Determine the (x, y) coordinate at the center of the cell enclosing the given text.  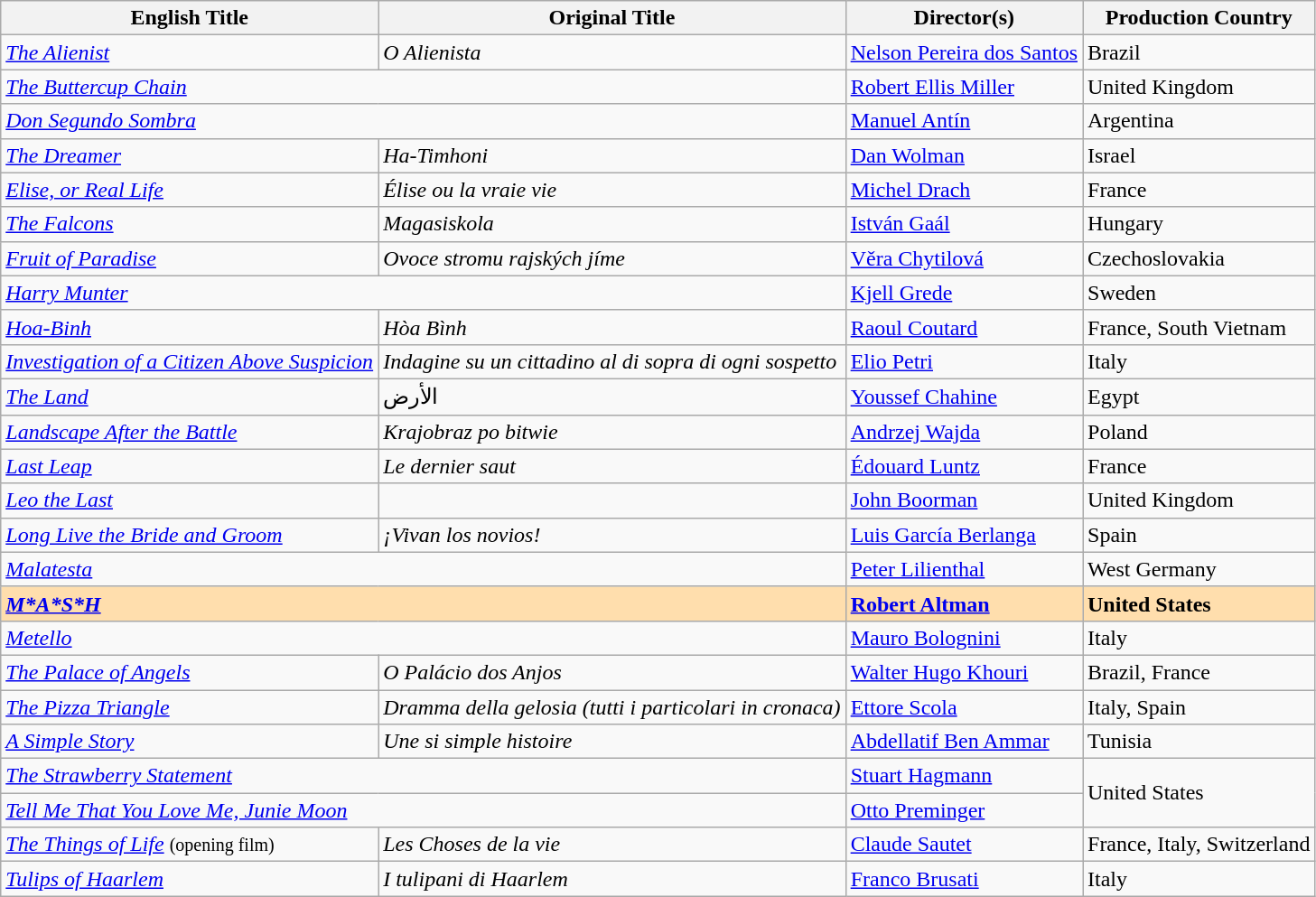
English Title (190, 18)
Élise ou la vraie vie (612, 190)
Walter Hugo Khouri (964, 672)
The Alienist (190, 52)
The Falcons (190, 224)
Le dernier saut (612, 466)
Poland (1198, 432)
Investigation of a Citizen Above Suspicion (190, 361)
Youssef Chahine (964, 397)
Elio Petri (964, 361)
West Germany (1198, 569)
Édouard Luntz (964, 466)
Argentina (1198, 121)
Tunisia (1198, 742)
Egypt (1198, 397)
¡Vivan los novios! (612, 535)
Sweden (1198, 293)
Director(s) (964, 18)
Metello (423, 638)
Otto Preminger (964, 810)
Israel (1198, 155)
Hungary (1198, 224)
The Dreamer (190, 155)
Tulips of Haarlem (190, 879)
Ettore Scola (964, 707)
The Palace of Angels (190, 672)
The Strawberry Statement (423, 776)
Magasiskola (612, 224)
Les Choses de la vie (612, 845)
The Things of Life (opening film) (190, 845)
Elise, or Real Life (190, 190)
Original Title (612, 18)
Last Leap (190, 466)
Tell Me That You Love Me, Junie Moon (423, 810)
M*A*S*H (423, 603)
O Alienista (612, 52)
Dramma della gelosia (tutti i particolari in cronaca) (612, 707)
Italy, Spain (1198, 707)
Krajobraz po bitwie (612, 432)
Ha-Timhoni (612, 155)
Franco Brusati (964, 879)
O Palácio dos Anjos (612, 672)
Robert Ellis Miller (964, 87)
Manuel Antín (964, 121)
Spain (1198, 535)
Brazil (1198, 52)
Nelson Pereira dos Santos (964, 52)
A Simple Story (190, 742)
Kjell Grede (964, 293)
Michel Drach (964, 190)
Robert Altman (964, 603)
الأرض (612, 397)
Harry Munter (423, 293)
Une si simple histoire (612, 742)
Ovoce stromu rajských jíme (612, 258)
Dan Wolman (964, 155)
Abdellatif Ben Ammar (964, 742)
Claude Sautet (964, 845)
Luis García Berlanga (964, 535)
Hòa Bình (612, 327)
Landscape After the Battle (190, 432)
Don Segundo Sombra (423, 121)
The Pizza Triangle (190, 707)
Brazil, France (1198, 672)
István Gaál (964, 224)
Stuart Hagmann (964, 776)
Malatesta (423, 569)
Peter Lilienthal (964, 569)
Věra Chytilová (964, 258)
Andrzej Wajda (964, 432)
The Land (190, 397)
I tulipani di Haarlem (612, 879)
Hoa-Binh (190, 327)
Raoul Coutard (964, 327)
Long Live the Bride and Groom (190, 535)
Indagine su un cittadino al di sopra di ogni sospetto (612, 361)
Leo the Last (190, 500)
Fruit of Paradise (190, 258)
France, Italy, Switzerland (1198, 845)
Mauro Bolognini (964, 638)
France, South Vietnam (1198, 327)
The Buttercup Chain (423, 87)
Czechoslovakia (1198, 258)
Production Country (1198, 18)
John Boorman (964, 500)
